For the text-containing cell, return its midpoint in (x, y) coordinate format. 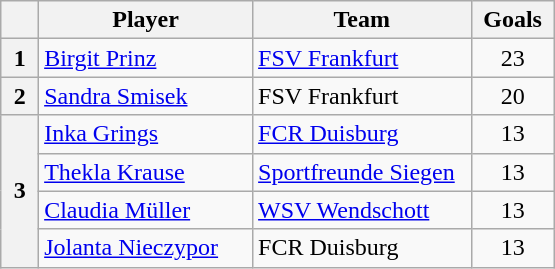
Player (146, 20)
1 (20, 58)
Jolanta Nieczypor (146, 248)
Inka Grings (146, 134)
Sandra Smisek (146, 96)
Team (362, 20)
Sportfreunde Siegen (362, 172)
Goals (512, 20)
Birgit Prinz (146, 58)
WSV Wendschott (362, 210)
20 (512, 96)
Claudia Müller (146, 210)
3 (20, 191)
Thekla Krause (146, 172)
2 (20, 96)
23 (512, 58)
